Return (x, y) of the center of cell containing provided text 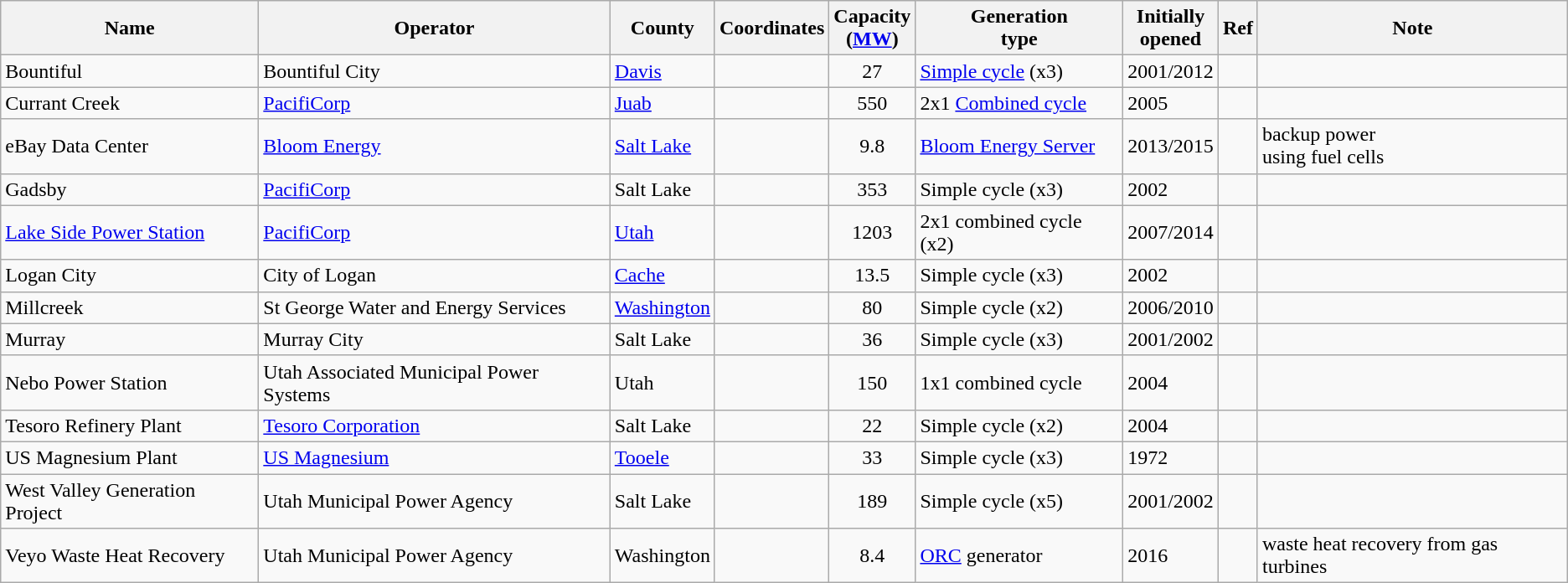
Millcreek (130, 307)
Name (130, 28)
Juab (662, 103)
Gadsby (130, 189)
Bloom Energy (435, 146)
Murray City (435, 339)
2005 (1171, 103)
33 (873, 457)
9.8 (873, 146)
Davis (662, 71)
Nebo Power Station (130, 382)
2001/2012 (1171, 71)
St George Water and Energy Services (435, 307)
Bountiful (130, 71)
353 (873, 189)
2x1 combined cycle (x2) (1019, 233)
West Valley Generation Project (130, 501)
1972 (1171, 457)
189 (873, 501)
Note (1412, 28)
550 (873, 103)
2013/2015 (1171, 146)
Logan City (130, 276)
Operator (435, 28)
13.5 (873, 276)
Initiallyopened (1171, 28)
Coordinates (771, 28)
US Magnesium (435, 457)
80 (873, 307)
27 (873, 71)
Ref (1238, 28)
US Magnesium Plant (130, 457)
Tooele (662, 457)
1203 (873, 233)
2016 (1171, 556)
36 (873, 339)
Murray (130, 339)
22 (873, 426)
150 (873, 382)
Bloom Energy Server (1019, 146)
ORC generator (1019, 556)
Cache (662, 276)
waste heat recovery from gas turbines (1412, 556)
City of Logan (435, 276)
Lake Side Power Station (130, 233)
Tesoro Refinery Plant (130, 426)
Tesoro Corporation (435, 426)
backup powerusing fuel cells (1412, 146)
County (662, 28)
2007/2014 (1171, 233)
Simple cycle (x5) (1019, 501)
Veyo Waste Heat Recovery (130, 556)
1x1 combined cycle (1019, 382)
eBay Data Center (130, 146)
Utah Associated Municipal Power Systems (435, 382)
8.4 (873, 556)
Currant Creek (130, 103)
2006/2010 (1171, 307)
Generationtype (1019, 28)
Bountiful City (435, 71)
2x1 Combined cycle (1019, 103)
Capacity(MW) (873, 28)
